Return (X, Y) of the center of cell containing provided text 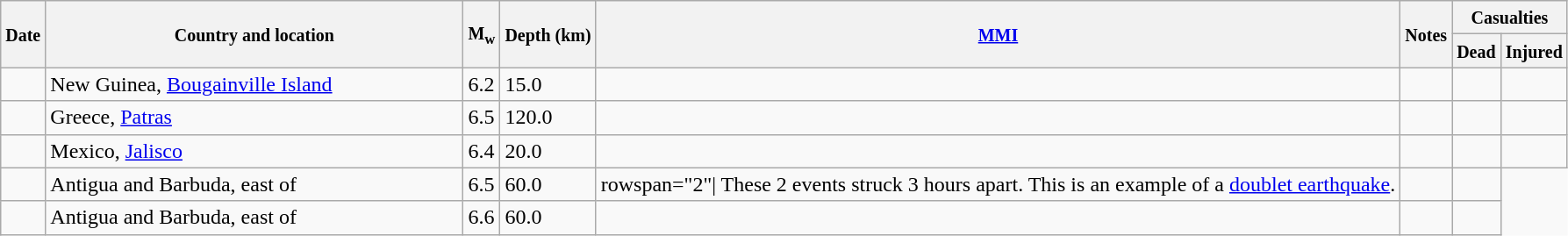
Mw (482, 34)
15.0 (548, 84)
Casualties (1510, 18)
Greece, Patras (254, 118)
rowspan="2"| These 2 events struck 3 hours apart. This is an example of a doublet earthquake. (999, 184)
6.4 (482, 151)
MMI (999, 34)
Dead (1477, 51)
Depth (km) (548, 34)
6.6 (482, 218)
Notes (1427, 34)
120.0 (548, 118)
New Guinea, Bougainville Island (254, 84)
Mexico, Jalisco (254, 151)
6.2 (482, 84)
Country and location (254, 34)
20.0 (548, 151)
Date (23, 34)
Injured (1534, 51)
